Extract the (x, y) coordinate from the center of the cell holding the provided text.  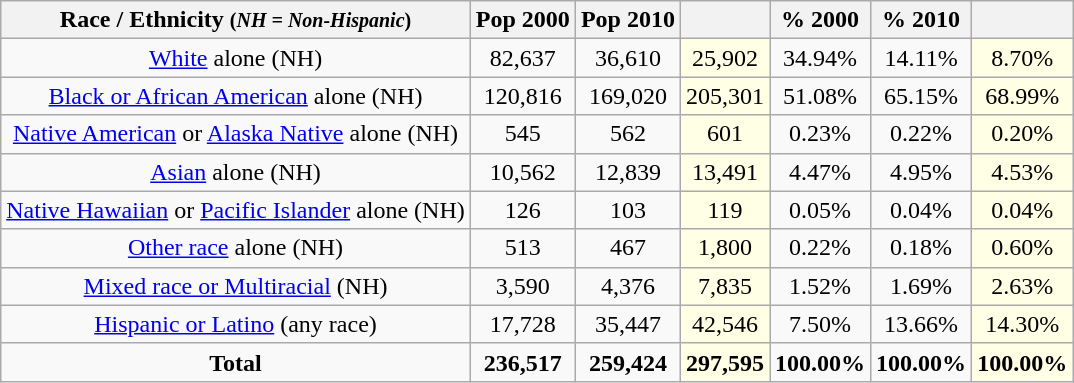
119 (724, 210)
36,610 (628, 58)
4.95% (922, 172)
513 (522, 248)
13,491 (724, 172)
82,637 (522, 58)
259,424 (628, 362)
562 (628, 134)
0.05% (820, 210)
205,301 (724, 96)
8.70% (1022, 58)
1.69% (922, 286)
Black or African American alone (NH) (236, 96)
297,595 (724, 362)
Mixed race or Multiracial (NH) (236, 286)
4.53% (1022, 172)
Native Hawaiian or Pacific Islander alone (NH) (236, 210)
2.63% (1022, 286)
0.20% (1022, 134)
42,546 (724, 324)
17,728 (522, 324)
25,902 (724, 58)
1,800 (724, 248)
103 (628, 210)
13.66% (922, 324)
34.94% (820, 58)
120,816 (522, 96)
65.15% (922, 96)
68.99% (1022, 96)
12,839 (628, 172)
14.30% (1022, 324)
4,376 (628, 286)
White alone (NH) (236, 58)
Native American or Alaska Native alone (NH) (236, 134)
14.11% (922, 58)
Hispanic or Latino (any race) (236, 324)
545 (522, 134)
7,835 (724, 286)
35,447 (628, 324)
10,562 (522, 172)
3,590 (522, 286)
4.47% (820, 172)
7.50% (820, 324)
Asian alone (NH) (236, 172)
601 (724, 134)
169,020 (628, 96)
Total (236, 362)
% 2010 (922, 20)
51.08% (820, 96)
0.18% (922, 248)
Other race alone (NH) (236, 248)
Race / Ethnicity (NH = Non-Hispanic) (236, 20)
236,517 (522, 362)
0.23% (820, 134)
Pop 2010 (628, 20)
126 (522, 210)
0.60% (1022, 248)
467 (628, 248)
Pop 2000 (522, 20)
% 2000 (820, 20)
1.52% (820, 286)
